Provide the [x, y] coordinate of the cell's center where the given text is located.  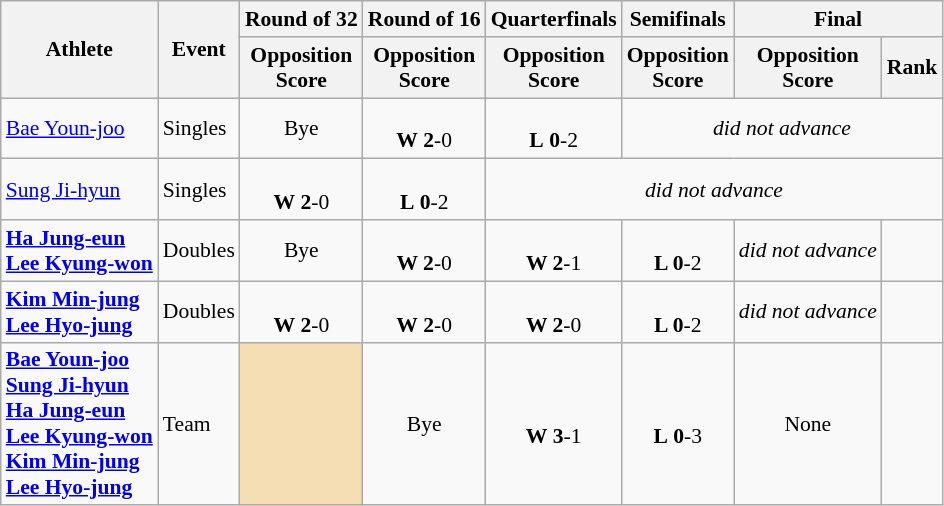
W 3-1 [554, 424]
Final [838, 19]
Sung Ji-hyun [80, 190]
Team [199, 424]
Ha Jung-eun Lee Kyung-won [80, 250]
Round of 32 [302, 19]
Bae Youn-jooSung Ji-hyunHa Jung-eun Lee Kyung-wonKim Min-jung Lee Hyo-jung [80, 424]
Kim Min-jung Lee Hyo-jung [80, 312]
Bae Youn-joo [80, 128]
Quarterfinals [554, 19]
Athlete [80, 50]
W 2-1 [554, 250]
Event [199, 50]
Rank [912, 68]
Semifinals [678, 19]
Round of 16 [424, 19]
L 0-3 [678, 424]
None [808, 424]
